Identify which cell holds the provided text, then report its [x, y] central coordinate. 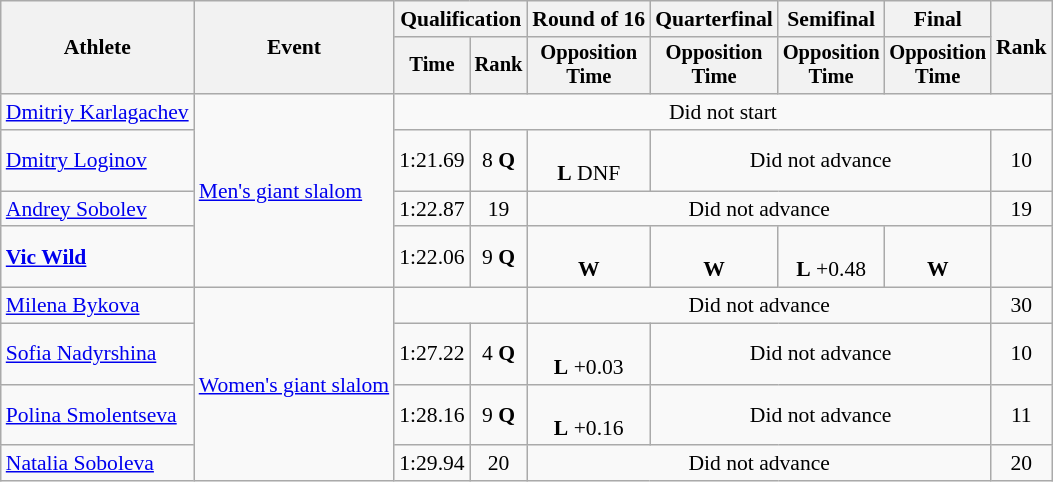
Qualification [460, 19]
Semifinal [832, 19]
Dmitriy Karlagachev [98, 112]
1:21.69 [432, 160]
Polina Smolentseva [98, 416]
8 Q [499, 160]
Men's giant slalom [294, 191]
Did not start [722, 112]
Final [938, 19]
1:27.22 [432, 354]
Quarterfinal [714, 19]
L DNF [588, 160]
Round of 16 [588, 19]
L +0.48 [832, 258]
Event [294, 48]
1:22.87 [432, 209]
L +0.16 [588, 416]
1:29.94 [432, 464]
L +0.03 [588, 354]
Milena Bykova [98, 306]
Vic Wild [98, 258]
11 [1022, 416]
Dmitry Loginov [98, 160]
Natalia Soboleva [98, 464]
Athlete [98, 48]
1:22.06 [432, 258]
Andrey Sobolev [98, 209]
4 Q [499, 354]
Sofia Nadyrshina [98, 354]
30 [1022, 306]
Women's giant slalom [294, 385]
Time [432, 66]
1:28.16 [432, 416]
